Pinpoint the cell where the given text exists, returning its (X, Y) midpoint coordinate. 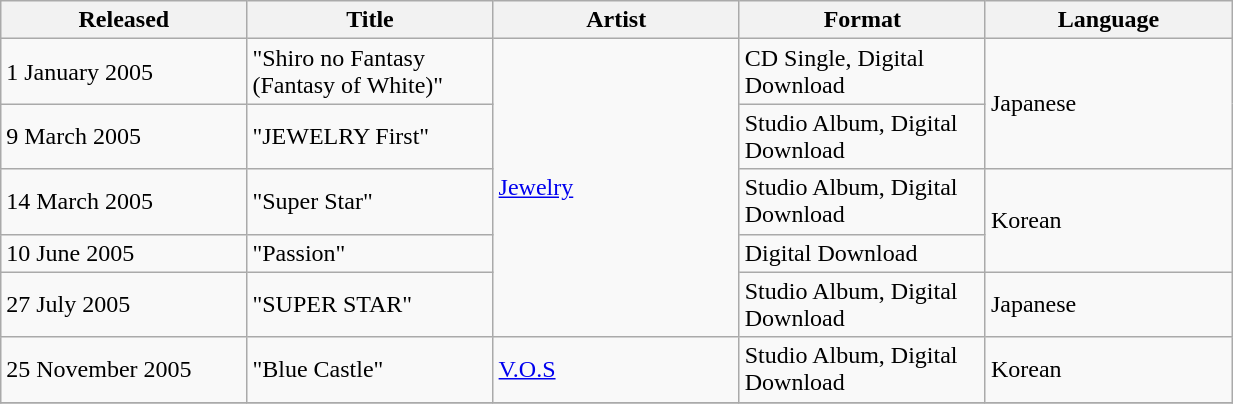
14 March 2005 (124, 202)
Language (1108, 20)
Title (370, 20)
"SUPER STAR" (370, 304)
"JEWELRY First" (370, 136)
27 July 2005 (124, 304)
10 June 2005 (124, 253)
1 January 2005 (124, 72)
Format (862, 20)
25 November 2005 (124, 370)
"Passion" (370, 253)
Artist (616, 20)
9 March 2005 (124, 136)
"Super Star" (370, 202)
"Blue Castle" (370, 370)
CD Single, Digital Download (862, 72)
Released (124, 20)
V.O.S (616, 370)
"Shiro no Fantasy (Fantasy of White)" (370, 72)
Digital Download (862, 253)
Jewelry (616, 188)
